From the cell containing the given text, extract its center point as [x, y] coordinate. 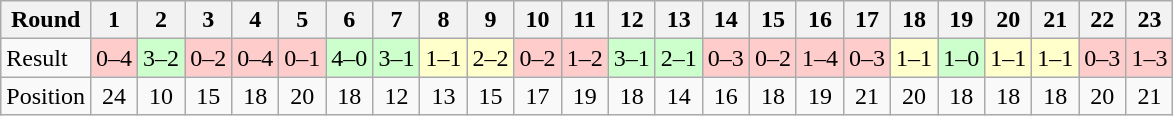
3 [208, 20]
Result [46, 58]
3–2 [162, 58]
1–4 [820, 58]
11 [584, 20]
Position [46, 96]
22 [1102, 20]
1 [114, 20]
23 [1150, 20]
2–1 [678, 58]
1–2 [584, 58]
4–0 [350, 58]
0–1 [302, 58]
24 [114, 96]
5 [302, 20]
6 [350, 20]
2 [162, 20]
1–3 [1150, 58]
9 [490, 20]
2–2 [490, 58]
4 [256, 20]
7 [396, 20]
8 [444, 20]
Round [46, 20]
1–0 [962, 58]
